Detect which cell encompasses the target text, then output its (X, Y) center coordinate. 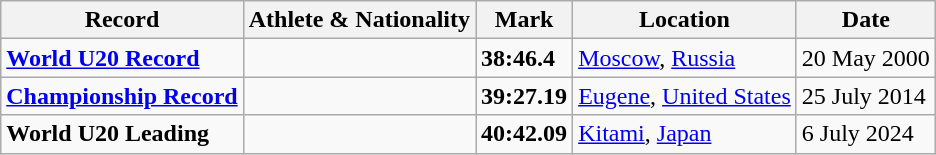
Kitami, Japan (685, 134)
Eugene, United States (685, 96)
Mark (524, 20)
Date (866, 20)
Championship Record (122, 96)
25 July 2014 (866, 96)
38:46.4 (524, 58)
World U20 Record (122, 58)
Record (122, 20)
Moscow, Russia (685, 58)
Location (685, 20)
40:42.09 (524, 134)
20 May 2000 (866, 58)
World U20 Leading (122, 134)
39:27.19 (524, 96)
Athlete & Nationality (359, 20)
6 July 2024 (866, 134)
